Capture the cell that displays the provided text and extract its (x, y) central coordinate. 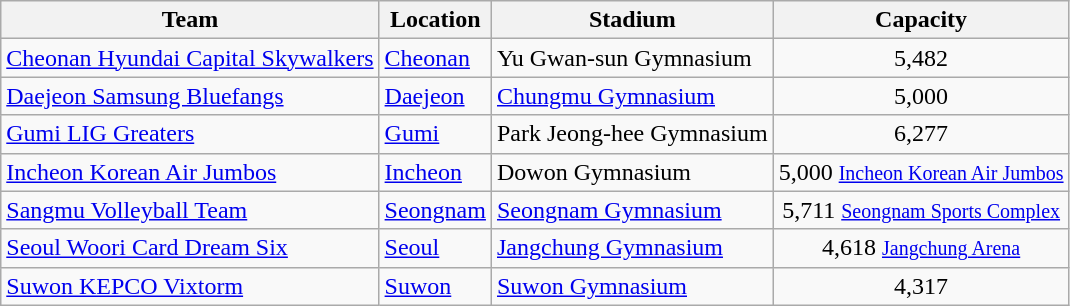
Gumi (435, 134)
Seongnam Gymnasium (632, 210)
Seongnam (435, 210)
Suwon KEPCO Vixtorm (190, 286)
5,482 (921, 58)
Gumi LIG Greaters (190, 134)
Daejeon Samsung Bluefangs (190, 96)
5,000 (921, 96)
Stadium (632, 20)
Cheonan Hyundai Capital Skywalkers (190, 58)
Incheon (435, 172)
Capacity (921, 20)
4,618 Jangchung Arena (921, 248)
Cheonan (435, 58)
Daejeon (435, 96)
4,317 (921, 286)
Seoul (435, 248)
6,277 (921, 134)
Location (435, 20)
Incheon Korean Air Jumbos (190, 172)
Seoul Woori Card Dream Six (190, 248)
Jangchung Gymnasium (632, 248)
Yu Gwan-sun Gymnasium (632, 58)
Suwon (435, 286)
Park Jeong-hee Gymnasium (632, 134)
5,711 Seongnam Sports Complex (921, 210)
5,000 Incheon Korean Air Jumbos (921, 172)
Dowon Gymnasium (632, 172)
Sangmu Volleyball Team (190, 210)
Team (190, 20)
Suwon Gymnasium (632, 286)
Chungmu Gymnasium (632, 96)
